Find where the given text appears and provide that cell's center as (x, y) coordinate. 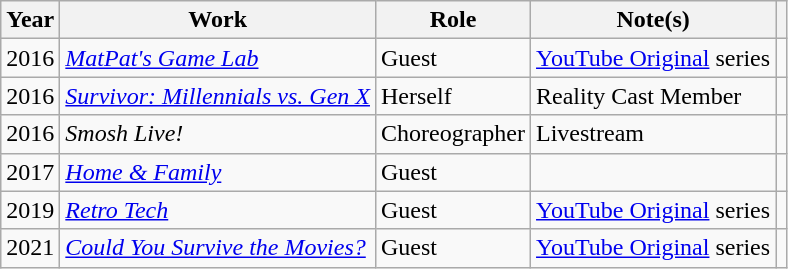
Herself (452, 96)
Home & Family (218, 172)
Retro Tech (218, 210)
MatPat's Game Lab (218, 58)
Work (218, 20)
Livestream (654, 134)
Smosh Live! (218, 134)
Survivor: Millennials vs. Gen X (218, 96)
2021 (30, 248)
Role (452, 20)
Choreographer (452, 134)
Reality Cast Member (654, 96)
2019 (30, 210)
2017 (30, 172)
Could You Survive the Movies? (218, 248)
Note(s) (654, 20)
Year (30, 20)
